Provide the (x, y) coordinate of the cell's center where the given text is located.  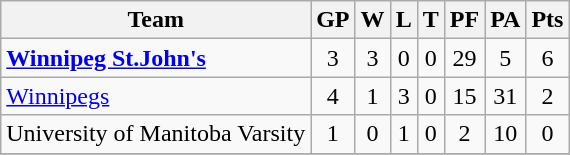
GP (333, 20)
PA (506, 20)
4 (333, 96)
L (404, 20)
15 (464, 96)
29 (464, 58)
Winnipeg St.John's (156, 58)
5 (506, 58)
6 (548, 58)
W (372, 20)
Winnipegs (156, 96)
Pts (548, 20)
T (430, 20)
PF (464, 20)
University of Manitoba Varsity (156, 134)
Team (156, 20)
31 (506, 96)
10 (506, 134)
